Provide the (X, Y) coordinate of the cell's center where the given text is located.  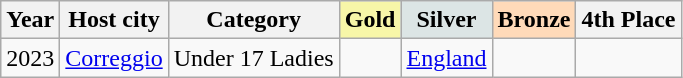
Year (30, 20)
Silver (446, 20)
2023 (30, 58)
Host city (114, 20)
England (446, 58)
Under 17 Ladies (254, 58)
Gold (370, 20)
Correggio (114, 58)
4th Place (628, 20)
Category (254, 20)
Bronze (534, 20)
